Find where the given text appears and provide that cell's center as [X, Y] coordinate. 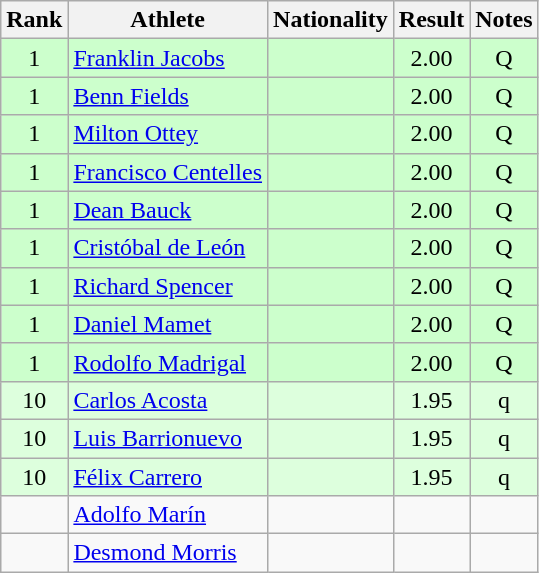
Dean Bauck [168, 210]
Milton Ottey [168, 134]
Francisco Centelles [168, 172]
Desmond Morris [168, 553]
Luis Barrionuevo [168, 438]
Rodolfo Madrigal [168, 362]
Cristóbal de León [168, 248]
Notes [504, 20]
Richard Spencer [168, 286]
Franklin Jacobs [168, 58]
Benn Fields [168, 96]
Daniel Mamet [168, 324]
Adolfo Marín [168, 515]
Rank [34, 20]
Athlete [168, 20]
Félix Carrero [168, 477]
Nationality [331, 20]
Carlos Acosta [168, 400]
Result [431, 20]
